For the text-containing cell, return its midpoint in (x, y) coordinate format. 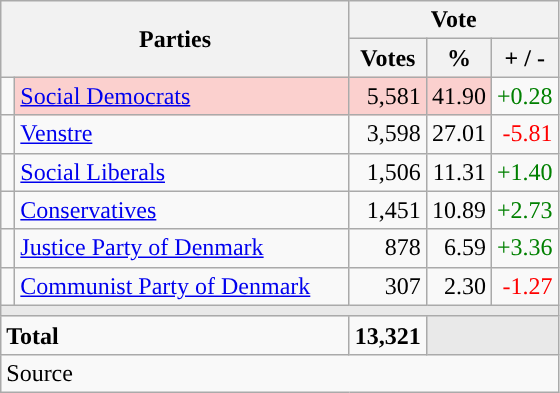
+0.28 (524, 96)
Justice Party of Denmark (182, 248)
Communist Party of Denmark (182, 286)
Votes (388, 58)
307 (388, 286)
Parties (176, 39)
Social Democrats (182, 96)
-1.27 (524, 286)
Venstre (182, 134)
10.89 (458, 210)
Conservatives (182, 210)
3,598 (388, 134)
% (458, 58)
11.31 (458, 172)
2.30 (458, 286)
1,506 (388, 172)
13,321 (388, 335)
Social Liberals (182, 172)
41.90 (458, 96)
Source (280, 373)
+1.40 (524, 172)
1,451 (388, 210)
+ / - (524, 58)
6.59 (458, 248)
27.01 (458, 134)
5,581 (388, 96)
+2.73 (524, 210)
Total (176, 335)
Vote (454, 20)
+3.36 (524, 248)
-5.81 (524, 134)
878 (388, 248)
